For the text-containing cell, return its midpoint in [X, Y] coordinate format. 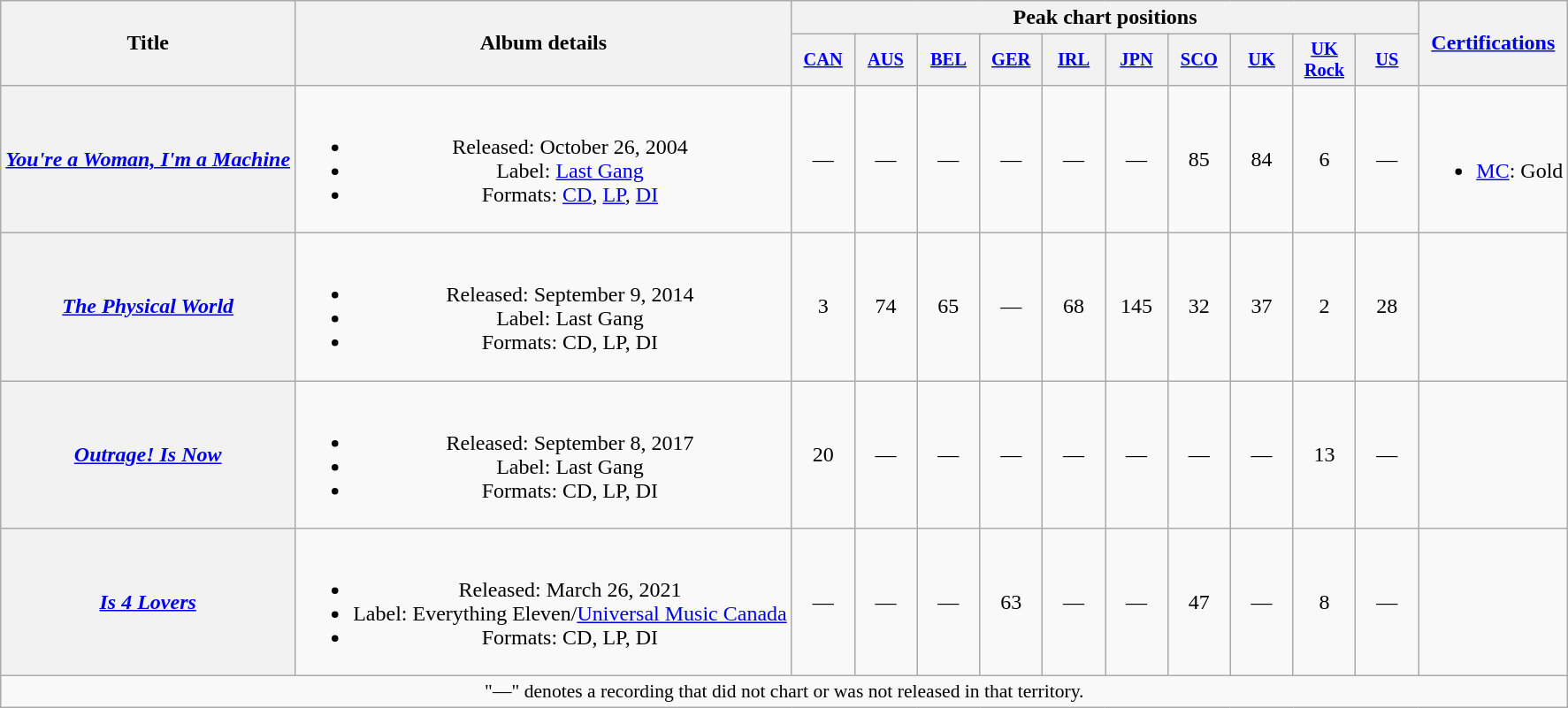
You're a Woman, I'm a Machine [149, 159]
Outrage! Is Now [149, 454]
AUS [886, 60]
MC: Gold [1493, 159]
Title [149, 43]
IRL [1074, 60]
Released: September 9, 2014Label: Last GangFormats: CD, LP, DI [544, 308]
8 [1325, 603]
US [1387, 60]
2 [1325, 308]
68 [1074, 308]
20 [822, 454]
32 [1199, 308]
Is 4 Lovers [149, 603]
UK [1261, 60]
47 [1199, 603]
SCO [1199, 60]
"—" denotes a recording that did not chart or was not released in that territory. [784, 692]
Peak chart positions [1105, 18]
BEL [948, 60]
63 [1012, 603]
The Physical World [149, 308]
Released: March 26, 2021Label: Everything Eleven/Universal Music CanadaFormats: CD, LP, DI [544, 603]
UKRock [1325, 60]
3 [822, 308]
145 [1137, 308]
84 [1261, 159]
28 [1387, 308]
85 [1199, 159]
13 [1325, 454]
Certifications [1493, 43]
65 [948, 308]
CAN [822, 60]
74 [886, 308]
Released: September 8, 2017Label: Last GangFormats: CD, LP, DI [544, 454]
GER [1012, 60]
6 [1325, 159]
JPN [1137, 60]
Album details [544, 43]
Released: October 26, 2004Label: Last GangFormats: CD, LP, DI [544, 159]
37 [1261, 308]
